Return [X, Y] of the center of cell containing provided text 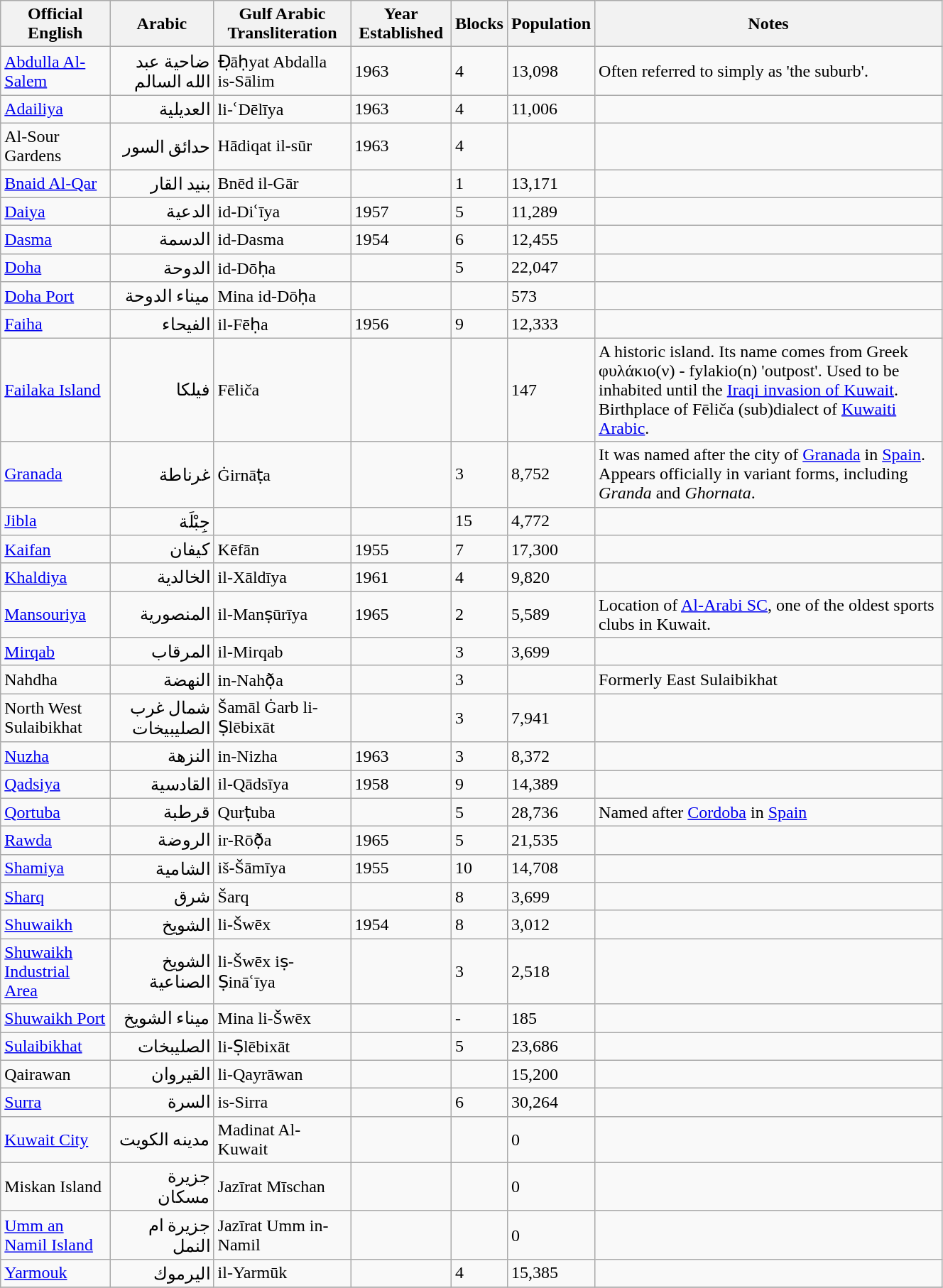
العديلية [162, 109]
Granada [55, 474]
7,941 [551, 718]
الشويخ [162, 924]
Yarmouk [55, 1273]
id-Dasma [283, 240]
Adailiya [55, 109]
Official English [55, 24]
Mina li-Šwēx [283, 1018]
Faiha [55, 324]
15,385 [551, 1273]
القيروان [162, 1074]
السرة [162, 1103]
Bnaid Al-Qar [55, 183]
1961 [400, 577]
Gulf Arabic Transliteration [283, 24]
جِبْلَة [162, 521]
Sharq [55, 897]
li-Šwēx [283, 924]
اليرموك [162, 1273]
8,372 [551, 756]
Mirqab [55, 652]
id-Diʿīya [283, 212]
Daiya [55, 212]
17,300 [551, 550]
Mansouriya [55, 615]
- [479, 1018]
Arabic [162, 24]
23,686 [551, 1047]
النزهة [162, 756]
Often referred to simply as 'the suburb'. [768, 71]
الخالدية [162, 577]
الدوحة [162, 268]
Jazīrat Mīschan [283, 1186]
حدائق السور [162, 146]
مدينه الكويت [162, 1139]
Blocks [479, 24]
Madinat Al-Kuwait [283, 1139]
ميناء الدوحة [162, 296]
28,736 [551, 812]
Year Established [400, 24]
Al-Sour Gardens [55, 146]
ميناء الشويخ [162, 1018]
بنيد القار [162, 183]
10 [479, 868]
22,047 [551, 268]
Nuzha [55, 756]
15 [479, 521]
الفيحاء [162, 324]
Jazīrat Umm in-Namil [283, 1235]
المنصورية [162, 615]
Population [551, 24]
Qurṭuba [283, 812]
Abdulla Al-Salem [55, 71]
Location of Al-Arabi SC, one of the oldest sports clubs in Kuwait. [768, 615]
il-Fēḥa [283, 324]
5,589 [551, 615]
il-Manṣūrīya [283, 615]
185 [551, 1018]
Shamiya [55, 868]
1958 [400, 784]
9,820 [551, 577]
14,389 [551, 784]
Shuwaikh Port [55, 1018]
2,518 [551, 971]
North West Sulaibikhat [55, 718]
il-Qādsīya [283, 784]
4,772 [551, 521]
شمال غرب الصليبيخات [162, 718]
النهضة [162, 680]
It was named after the city of Granada in Spain. Appears officially in variant forms, including Granda and Ghornata. [768, 474]
Named after Cordoba in Spain [768, 812]
1 [479, 183]
Qortuba [55, 812]
li-Ṣlēbixāt [283, 1047]
13,098 [551, 71]
ir-Rōð̣a [283, 841]
il-Mirqab [283, 652]
Šamāl Ġarb li-Ṣlēbixāt [283, 718]
Qadsiya [55, 784]
30,264 [551, 1103]
Khaldiya [55, 577]
جزيرة مسكان [162, 1186]
in-Nahð̣a [283, 680]
Failaka Island [55, 390]
2 [479, 615]
8,752 [551, 474]
قرطبة [162, 812]
3,012 [551, 924]
1956 [400, 324]
جزيرة ام النمل [162, 1235]
il-Xāldīya [283, 577]
iš-Šāmīya [283, 868]
Notes [768, 24]
الصليبخات [162, 1047]
li-Qayrāwan [283, 1074]
Umm an Namil Island [55, 1235]
فيلكا [162, 390]
المرقاب [162, 652]
in-Nizha [283, 756]
Kuwait City [55, 1139]
12,455 [551, 240]
Fēliča [283, 390]
li-Šwēx iṣ-Ṣināʿīya [283, 971]
Miskan Island [55, 1186]
القادسية [162, 784]
غرناطة [162, 474]
15,200 [551, 1074]
Ġirnāṭa [283, 474]
is-Sirra [283, 1103]
Sulaibikhat [55, 1047]
id-Dōḥa [283, 268]
147 [551, 390]
Bnēd il-Gār [283, 183]
ضاحية عبد الله السالم [162, 71]
Formerly East Sulaibikhat [768, 680]
il-Yarmūk [283, 1273]
12,333 [551, 324]
Doha Port [55, 296]
Rawda [55, 841]
الدسمة [162, 240]
Jibla [55, 521]
Dasma [55, 240]
13,171 [551, 183]
Shuwaikh Industrial Area [55, 971]
كيفان [162, 550]
11,006 [551, 109]
شرق [162, 897]
الشامية [162, 868]
14,708 [551, 868]
Ð̣āḥyat Abdalla is-Sālim [283, 71]
Nahdha [55, 680]
Doha [55, 268]
11,289 [551, 212]
7 [479, 550]
Kēfān [283, 550]
li-ʿDēlīya [283, 109]
1957 [400, 212]
Surra [55, 1103]
573 [551, 296]
Shuwaikh [55, 924]
Qairawan [55, 1074]
21,535 [551, 841]
الدعية [162, 212]
Hādiqat il-sūr [283, 146]
Šarq [283, 897]
Kaifan [55, 550]
Mina id-Dōḥa [283, 296]
الروضة [162, 841]
الشويخ الصناعية [162, 971]
